From the cell containing the given text, extract its center point as (x, y) coordinate. 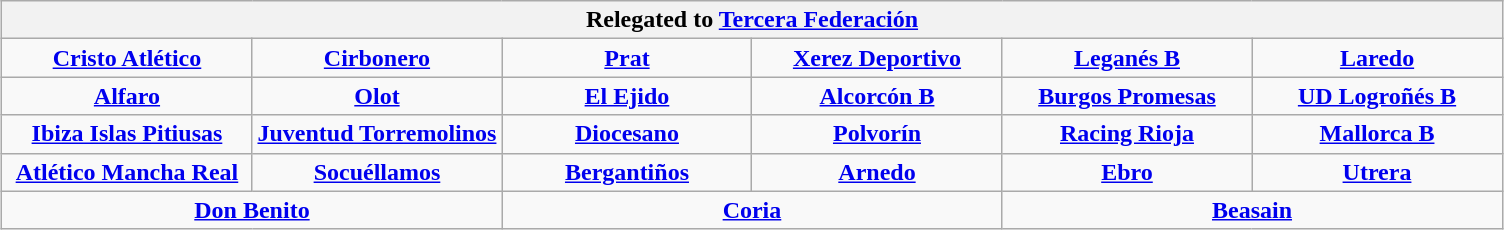
UD Logroñés B (1377, 96)
Cristo Atlético (127, 58)
Bergantiños (627, 172)
Relegated to Tercera Federación (752, 20)
Juventud Torremolinos (377, 134)
Alfaro (127, 96)
Arnedo (877, 172)
Polvorín (877, 134)
Leganés B (1127, 58)
Cirbonero (377, 58)
Burgos Promesas (1127, 96)
Laredo (1377, 58)
Racing Rioja (1127, 134)
Olot (377, 96)
Utrera (1377, 172)
Diocesano (627, 134)
Don Benito (252, 210)
Prat (627, 58)
Coria (752, 210)
Ebro (1127, 172)
Ibiza Islas Pitiusas (127, 134)
Atlético Mancha Real (127, 172)
El Ejido (627, 96)
Alcorcón B (877, 96)
Socuéllamos (377, 172)
Xerez Deportivo (877, 58)
Beasain (1252, 210)
Mallorca B (1377, 134)
